Determine the [x, y] coordinate at the center of the cell enclosing the given text.  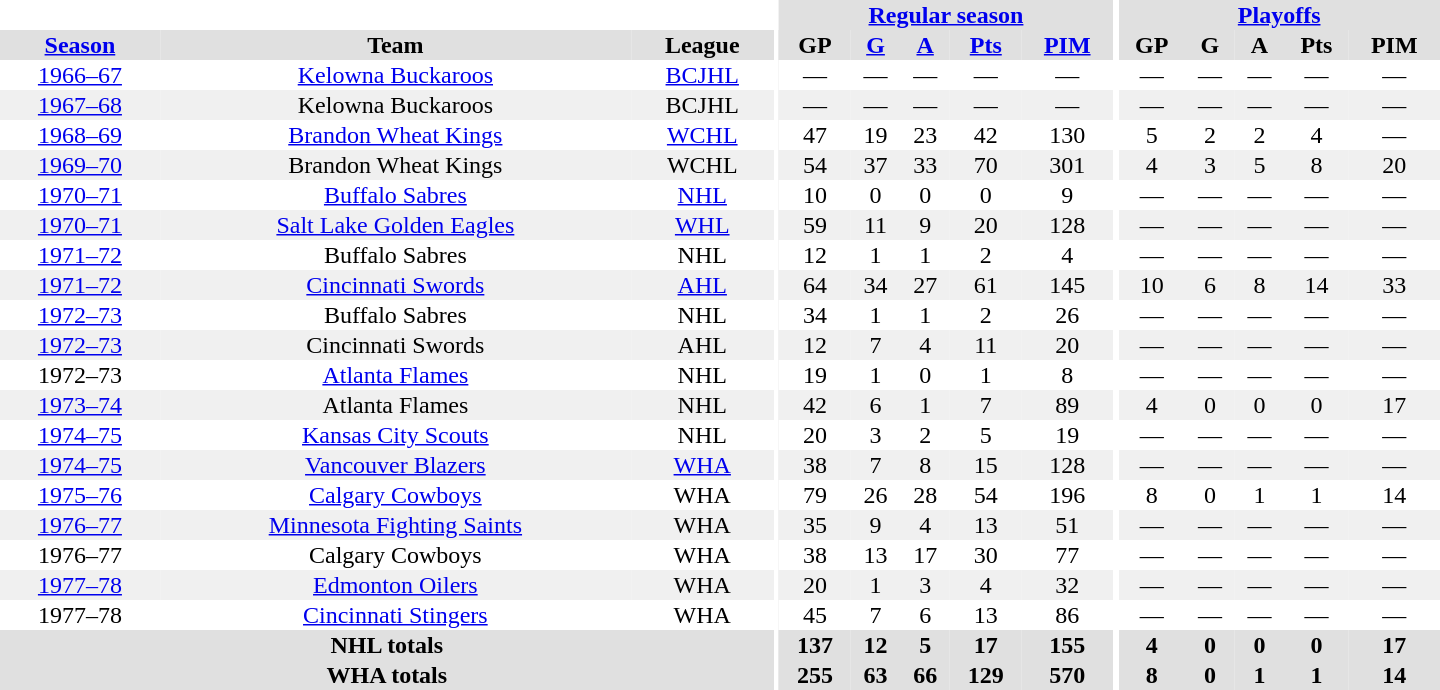
Cincinnati Stingers [396, 615]
89 [1068, 405]
Minnesota Fighting Saints [396, 525]
129 [986, 675]
255 [815, 675]
WHL [702, 225]
1967–68 [80, 105]
570 [1068, 675]
1973–74 [80, 405]
70 [986, 165]
30 [986, 555]
77 [1068, 555]
23 [925, 135]
59 [815, 225]
1969–70 [80, 165]
1975–76 [80, 495]
61 [986, 285]
47 [815, 135]
66 [925, 675]
Salt Lake Golden Eagles [396, 225]
Season [80, 45]
Team [396, 45]
51 [1068, 525]
15 [986, 465]
301 [1068, 165]
NHL totals [387, 645]
137 [815, 645]
Edmonton Oilers [396, 585]
64 [815, 285]
145 [1068, 285]
Kansas City Scouts [396, 435]
155 [1068, 645]
45 [815, 615]
1968–69 [80, 135]
28 [925, 495]
League [702, 45]
WHA totals [387, 675]
Regular season [946, 15]
37 [876, 165]
1966–67 [80, 75]
35 [815, 525]
79 [815, 495]
86 [1068, 615]
130 [1068, 135]
63 [876, 675]
32 [1068, 585]
27 [925, 285]
Playoffs [1279, 15]
Vancouver Blazers [396, 465]
196 [1068, 495]
